Return the [x, y] coordinate for the center point of the cell that contains the specified text.  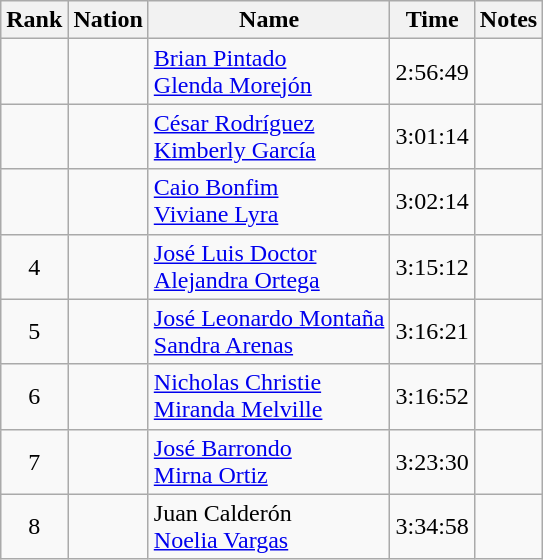
8 [34, 526]
Nicholas ChristieMiranda Melville [269, 396]
Nation [108, 20]
Brian PintadoGlenda Morejón [269, 72]
José Luis DoctorAlejandra Ortega [269, 266]
Caio BonfimViviane Lyra [269, 202]
3:16:52 [432, 396]
3:01:14 [432, 136]
3:23:30 [432, 462]
3:34:58 [432, 526]
José Leonardo MontañaSandra Arenas [269, 332]
Time [432, 20]
7 [34, 462]
Juan CalderónNoelia Vargas [269, 526]
César RodríguezKimberly García [269, 136]
4 [34, 266]
3:02:14 [432, 202]
José BarrondoMirna Ortiz [269, 462]
6 [34, 396]
3:15:12 [432, 266]
Name [269, 20]
2:56:49 [432, 72]
Notes [508, 20]
Rank [34, 20]
3:16:21 [432, 332]
5 [34, 332]
